Detect which cell encompasses the target text, then output its (X, Y) center coordinate. 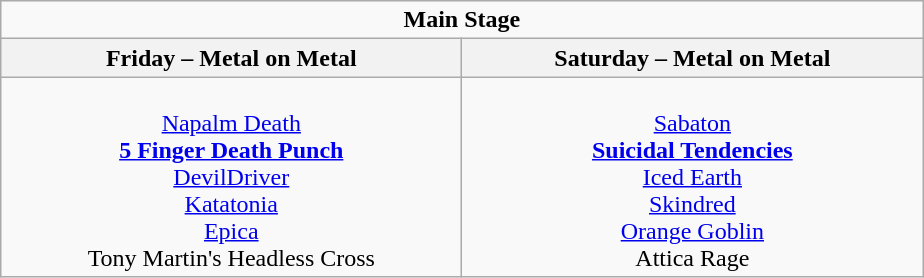
Sabaton Suicidal Tendencies Iced Earth Skindred Orange Goblin Attica Rage (692, 177)
Main Stage (462, 20)
Napalm Death 5 Finger Death Punch DevilDriver Katatonia Epica Tony Martin's Headless Cross (232, 177)
Saturday – Metal on Metal (692, 58)
Friday – Metal on Metal (232, 58)
